Extract the [x, y] coordinate from the center of the cell holding the provided text.  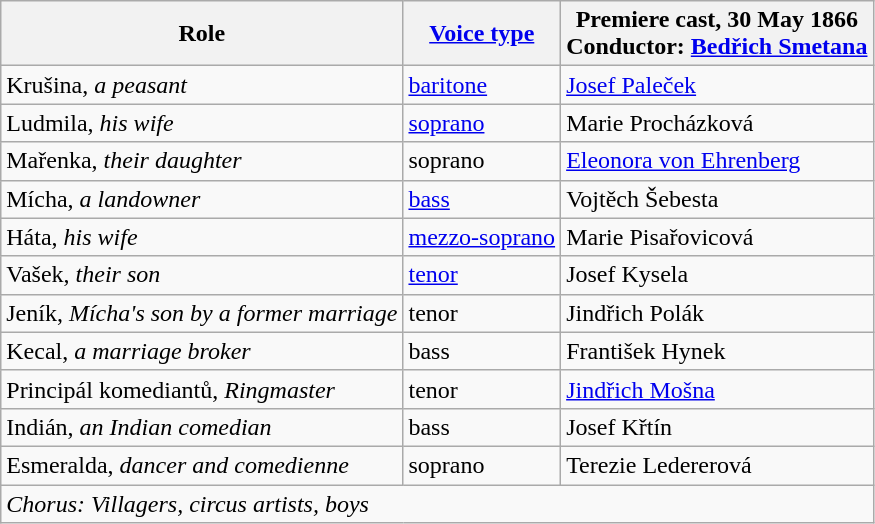
Role [202, 34]
Háta, his wife [202, 237]
Mařenka, their daughter [202, 161]
Vojtěch Šebesta [717, 199]
Josef Křtín [717, 427]
Josef Paleček [717, 85]
Esmeralda, dancer and comedienne [202, 465]
František Hynek [717, 351]
Chorus: Villagers, circus artists, boys [437, 503]
Marie Procházková [717, 123]
Jeník, Mícha's son by a former marriage [202, 313]
Josef Kysela [717, 275]
Voice type [482, 34]
baritone [482, 85]
Eleonora von Ehrenberg [717, 161]
Jindřich Polák [717, 313]
Premiere cast, 30 May 1866Conductor: Bedřich Smetana [717, 34]
Jindřich Mošna [717, 389]
Kecal, a marriage broker [202, 351]
Marie Pisařovicová [717, 237]
Vašek, their son [202, 275]
Krušina, a peasant [202, 85]
mezzo-soprano [482, 237]
Terezie Ledererová [717, 465]
Mícha, a landowner [202, 199]
Indián, an Indian comedian [202, 427]
Ludmila, his wife [202, 123]
Principál komediantů, Ringmaster [202, 389]
